Determine the (X, Y) coordinate at the center of the cell enclosing the given text.  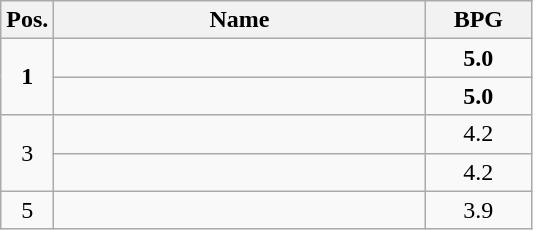
Pos. (28, 20)
Name (240, 20)
1 (28, 77)
3 (28, 153)
BPG (478, 20)
3.9 (478, 210)
5 (28, 210)
